Scan for the cell matching the given text and deliver its [x, y] coordinate at center. 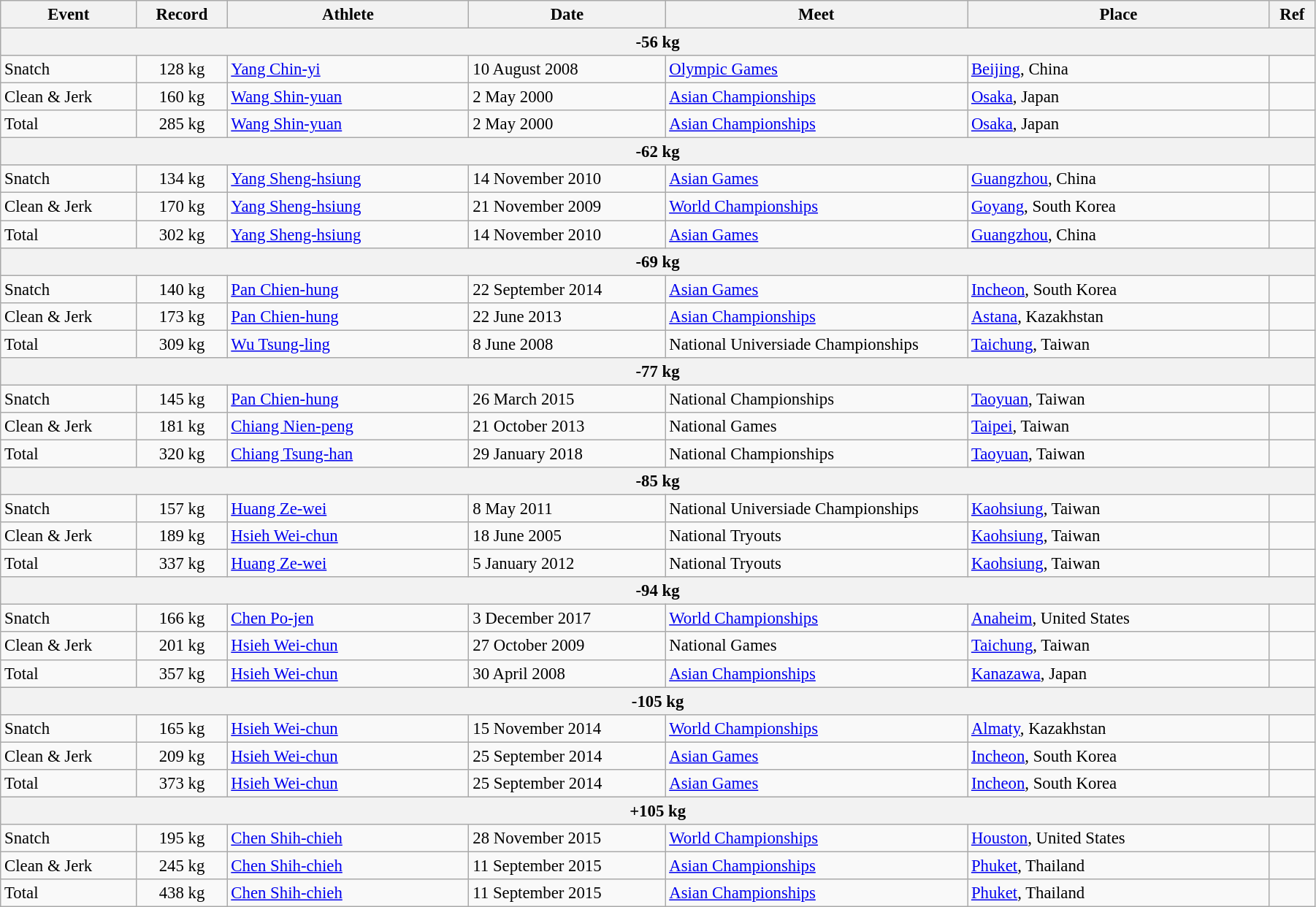
309 kg [182, 344]
337 kg [182, 564]
438 kg [182, 893]
-94 kg [658, 591]
195 kg [182, 838]
28 November 2015 [567, 838]
173 kg [182, 316]
157 kg [182, 509]
170 kg [182, 207]
-85 kg [658, 481]
145 kg [182, 399]
18 June 2005 [567, 536]
22 September 2014 [567, 289]
Athlete [348, 15]
21 October 2013 [567, 426]
21 November 2009 [567, 207]
209 kg [182, 756]
134 kg [182, 179]
140 kg [182, 289]
373 kg [182, 784]
Meet [816, 15]
Beijing, China [1119, 69]
320 kg [182, 453]
302 kg [182, 234]
27 October 2009 [567, 646]
165 kg [182, 728]
-62 kg [658, 152]
285 kg [182, 124]
5 January 2012 [567, 564]
201 kg [182, 646]
181 kg [182, 426]
22 June 2013 [567, 316]
Place [1119, 15]
Taipei, Taiwan [1119, 426]
Date [567, 15]
Olympic Games [816, 69]
Chen Po-jen [348, 619]
3 December 2017 [567, 619]
-77 kg [658, 372]
Record [182, 15]
15 November 2014 [567, 728]
29 January 2018 [567, 453]
-56 kg [658, 42]
Anaheim, United States [1119, 619]
160 kg [182, 97]
10 August 2008 [567, 69]
+105 kg [658, 811]
166 kg [182, 619]
Ref [1292, 15]
Event [69, 15]
Almaty, Kazakhstan [1119, 728]
357 kg [182, 673]
128 kg [182, 69]
Kanazawa, Japan [1119, 673]
-105 kg [658, 701]
Goyang, South Korea [1119, 207]
-69 kg [658, 261]
Wu Tsung-ling [348, 344]
189 kg [182, 536]
Astana, Kazakhstan [1119, 316]
Yang Chin-yi [348, 69]
Houston, United States [1119, 838]
Chiang Nien-peng [348, 426]
8 May 2011 [567, 509]
26 March 2015 [567, 399]
Chiang Tsung-han [348, 453]
8 June 2008 [567, 344]
245 kg [182, 865]
30 April 2008 [567, 673]
